Identify which cell holds the provided text, then report its [X, Y] central coordinate. 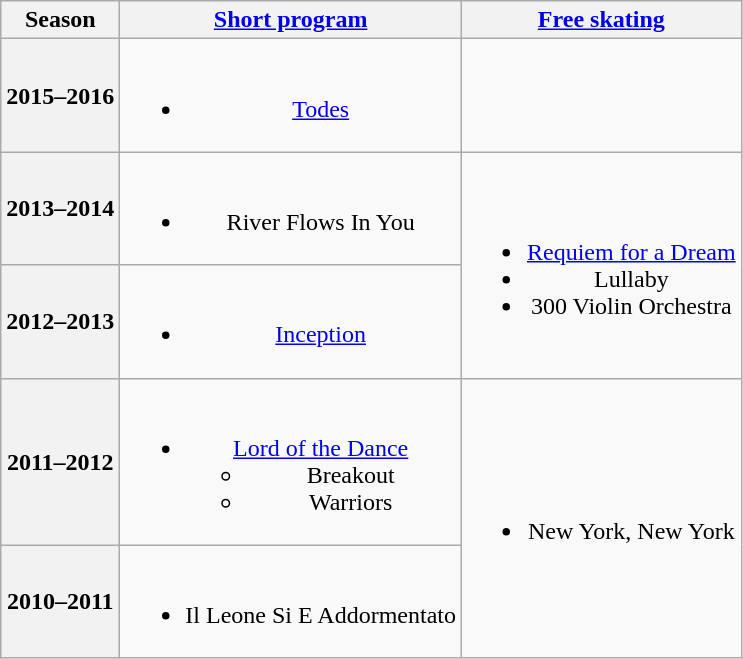
Inception [291, 322]
2012–2013 [60, 322]
Lord of the Dance BreakoutWarriors [291, 462]
Season [60, 20]
Todes [291, 96]
Free skating [601, 20]
River Flows In You [291, 208]
2011–2012 [60, 462]
Il Leone Si E Addormentato [291, 602]
2013–2014 [60, 208]
2015–2016 [60, 96]
New York, New York [601, 518]
Requiem for a Dream Lullaby 300 Violin Orchestra [601, 265]
Short program [291, 20]
2010–2011 [60, 602]
